Extract the (x, y) coordinate from the center of the cell holding the provided text.  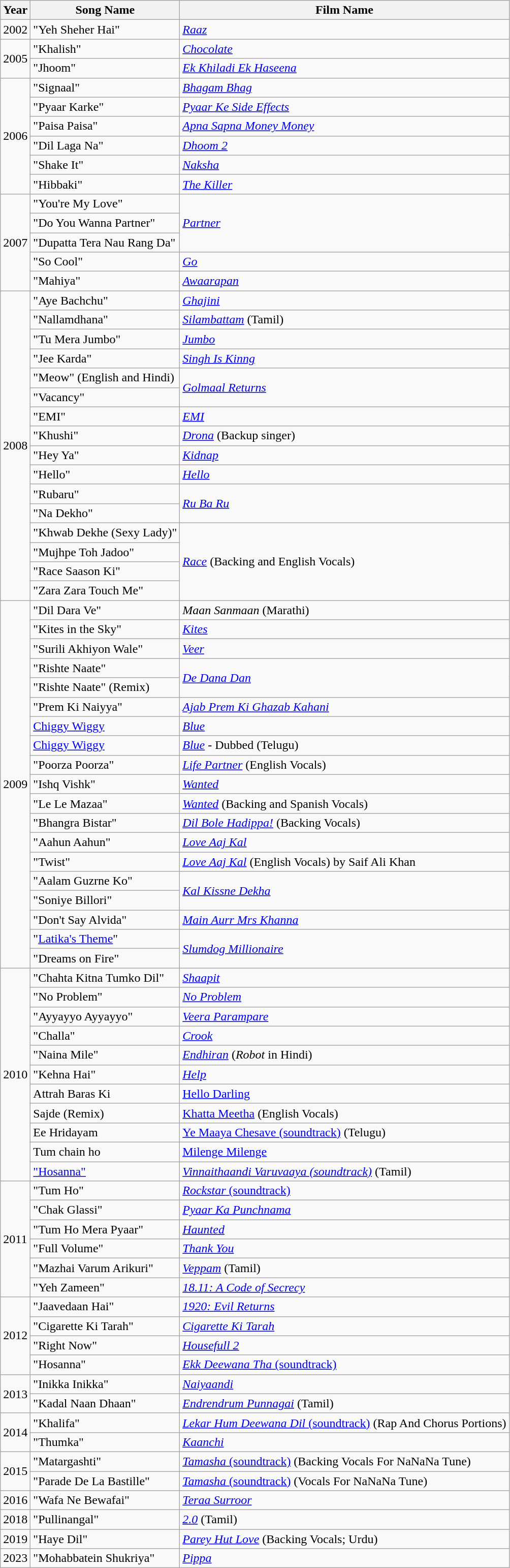
"Chahta Kitna Tumko Dil" (105, 978)
Veer (344, 649)
"Signaal" (105, 87)
Chocolate (344, 49)
"Na Dekho" (105, 513)
No Problem (344, 997)
2012 (15, 1336)
"Le Le Mazaa" (105, 803)
Ghajini (344, 300)
"Mohabbatein Shukriya" (105, 1558)
"Dupatta Tera Nau Rang Da" (105, 243)
Ek Khiladi Ek Haseena (344, 68)
Ekk Deewana Tha (soundtrack) (344, 1365)
"Kehna Hai" (105, 1074)
2007 (15, 242)
2002 (15, 29)
"Challa" (105, 1036)
Partner (344, 223)
"Don't Say Alvida" (105, 920)
Teraa Surroor (344, 1500)
"Hey Ya" (105, 455)
Naiyaandi (344, 1384)
"Dil Laga Na" (105, 145)
2011 (15, 1239)
"Yeh Zameen" (105, 1287)
Haunted (344, 1229)
"So Cool" (105, 262)
Rockstar (soundtrack) (344, 1191)
"Khushi" (105, 436)
Wanted (Backing and Spanish Vocals) (344, 803)
"Matargashti" (105, 1461)
"Nallamdhana" (105, 320)
De Dana Dan (344, 678)
Hello (344, 474)
Parey Hut Love (Backing Vocals; Urdu) (344, 1539)
"EMI" (105, 416)
"Right Now" (105, 1345)
"Aalam Guzrne Ko" (105, 881)
"Wafa Ne Bewafai" (105, 1500)
"Full Volume" (105, 1249)
Year (15, 10)
"Inikka Inikka" (105, 1384)
"Dreams on Fire" (105, 958)
Blue (344, 726)
"Tum Ho Mera Pyaar" (105, 1229)
Vinnaithaandi Varuvaaya (soundtrack) (Tamil) (344, 1171)
Race (Backing and English Vocals) (344, 561)
Film Name (344, 10)
"Poorza Poorza" (105, 765)
"Dil Dara Ve" (105, 610)
"Mujhpe Toh Jadoo" (105, 552)
"Ayyayyo Ayyayyo" (105, 1016)
Ye Maaya Chesave (soundtrack) (Telugu) (344, 1132)
2006 (15, 136)
"Hibbaki" (105, 184)
Slumdog Millionaire (344, 949)
2009 (15, 784)
"Tu Mera Jumbo" (105, 339)
Golmaal Returns (344, 387)
"Kadal Naan Dhaan" (105, 1403)
Thank You (344, 1249)
Help (344, 1074)
2015 (15, 1471)
Veera Parampare (344, 1016)
2016 (15, 1500)
"Prem Ki Naiyya" (105, 707)
Naksha (344, 165)
Ru Ba Ru (344, 503)
"Hello" (105, 474)
Sajde (Remix) (105, 1113)
2005 (15, 58)
EMI (344, 416)
Jumbo (344, 339)
Singh Is Kinng (344, 358)
"Naina Mile" (105, 1055)
Lekar Hum Deewana Dil (soundtrack) (Rap And Chorus Portions) (344, 1423)
"Do You Wanna Partner" (105, 223)
"Mazhai Varum Arikuri" (105, 1268)
"Ishq Vishk" (105, 784)
Tum chain ho (105, 1152)
The Killer (344, 184)
2019 (15, 1539)
Kites (344, 629)
"Haye Dil" (105, 1539)
Tamasha (soundtrack) (Backing Vocals For NaNaNa Tune) (344, 1461)
"Race Saason Ki" (105, 571)
"No Problem" (105, 997)
Kal Kissne Dekha (344, 891)
Cigarette Ki Tarah (344, 1326)
Go (344, 262)
Apna Sapna Money Money (344, 126)
"Khalifa" (105, 1423)
2014 (15, 1432)
"Tum Ho" (105, 1191)
"Cigarette Ki Tarah" (105, 1326)
"Twist" (105, 862)
Raaz (344, 29)
"Jee Karda" (105, 358)
Kidnap (344, 455)
Tamasha (soundtrack) (Vocals For NaNaNa Tune) (344, 1481)
2.0 (Tamil) (344, 1520)
Ajab Prem Ki Ghazab Kahani (344, 707)
"Chak Glassi" (105, 1210)
2013 (15, 1394)
"Surili Akhiyon Wale" (105, 649)
2018 (15, 1520)
Veppam (Tamil) (344, 1268)
Ee Hridayam (105, 1132)
"Bhangra Bistar" (105, 823)
Kaanchi (344, 1442)
Bhagam Bhag (344, 87)
2010 (15, 1075)
18.11: A Code of Secrecy (344, 1287)
"Khwab Dekhe (Sexy Lady)" (105, 532)
Silambattam (Tamil) (344, 320)
Milenge Milenge (344, 1152)
"Jaavedaan Hai" (105, 1307)
"Aahun Aahun" (105, 842)
Shaapit (344, 978)
"Shake It" (105, 165)
"Rishte Naate" (Remix) (105, 687)
"Soniye Billori" (105, 900)
"Aye Bachchu" (105, 300)
Crook (344, 1036)
"Pyaar Karke" (105, 107)
2008 (15, 445)
Pyaar Ka Punchnama (344, 1210)
Endrendrum Punnagai (Tamil) (344, 1403)
Maan Sanmaan (Marathi) (344, 610)
"Rishte Naate" (105, 668)
"Vacancy" (105, 397)
"Khalish" (105, 49)
"Pullinangal" (105, 1520)
Song Name (105, 10)
"Rubaru" (105, 494)
"Yeh Sheher Hai" (105, 29)
"Parade De La Bastille" (105, 1481)
Life Partner (English Vocals) (344, 765)
2023 (15, 1558)
Attrah Baras Ki (105, 1094)
"Mahiya" (105, 281)
"Jhoom" (105, 68)
"You're My Love" (105, 203)
Khatta Meetha (English Vocals) (344, 1113)
Wanted (344, 784)
Endhiran (Robot in Hindi) (344, 1055)
Dil Bole Hadippa! (Backing Vocals) (344, 823)
Dhoom 2 (344, 145)
Hello Darling (344, 1094)
Housefull 2 (344, 1345)
Pyaar Ke Side Effects (344, 107)
"Latika's Theme" (105, 939)
Awaarapan (344, 281)
"Thumka" (105, 1442)
1920: Evil Returns (344, 1307)
"Meow" (English and Hindi) (105, 378)
"Kites in the Sky" (105, 629)
Love Aaj Kal (344, 842)
Drona (Backup singer) (344, 436)
"Zara Zara Touch Me" (105, 591)
Pippa (344, 1558)
"Paisa Paisa" (105, 126)
Love Aaj Kal (English Vocals) by Saif Ali Khan (344, 862)
Blue - Dubbed (Telugu) (344, 745)
Main Aurr Mrs Khanna (344, 920)
